Scan for the cell matching the given text and deliver its [x, y] coordinate at center. 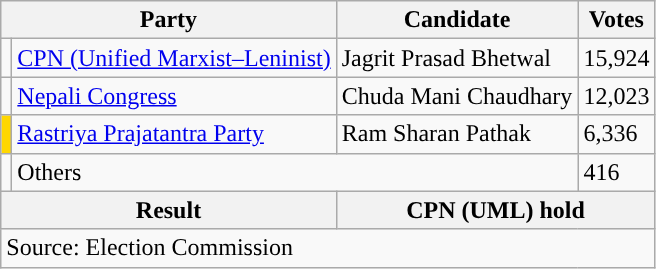
Ram Sharan Pathak [457, 134]
CPN (UML) hold [496, 210]
Candidate [457, 20]
CPN (Unified Marxist–Leninist) [174, 58]
Rastriya Prajatantra Party [174, 134]
Result [168, 210]
Chuda Mani Chaudhary [457, 96]
15,924 [616, 58]
416 [616, 172]
6,336 [616, 134]
Votes [616, 20]
Others [295, 172]
Nepali Congress [174, 96]
12,023 [616, 96]
Source: Election Commission [328, 248]
Party [168, 20]
Jagrit Prasad Bhetwal [457, 58]
